Scan for the cell matching the given text and deliver its (x, y) coordinate at center. 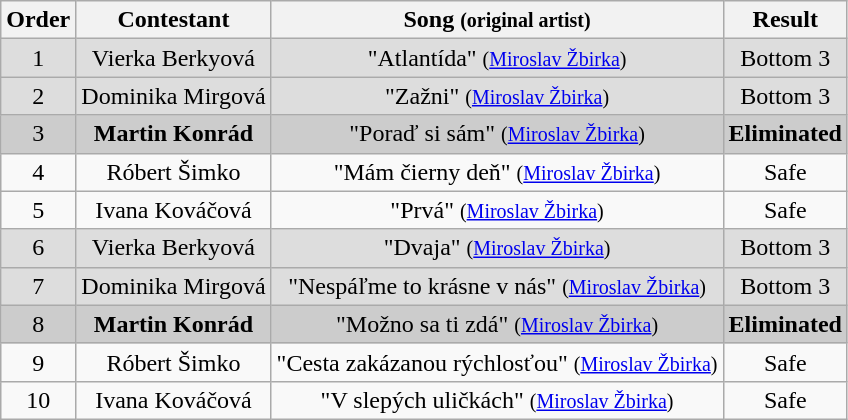
"Mám čierny deň" (Miroslav Žbirka) (497, 172)
4 (38, 172)
Result (785, 20)
2 (38, 96)
"Cesta zakázanou rýchlosťou" (Miroslav Žbirka) (497, 362)
"Zažni" (Miroslav Žbirka) (497, 96)
"Prvá" (Miroslav Žbirka) (497, 210)
5 (38, 210)
8 (38, 324)
6 (38, 248)
"Dvaja" (Miroslav Žbirka) (497, 248)
"Nespáľme to krásne v nás" (Miroslav Žbirka) (497, 286)
Contestant (174, 20)
"Poraď si sám" (Miroslav Žbirka) (497, 134)
9 (38, 362)
3 (38, 134)
10 (38, 400)
"V slepých uličkách" (Miroslav Žbirka) (497, 400)
1 (38, 58)
Order (38, 20)
"Atlantída" (Miroslav Žbirka) (497, 58)
Song (original artist) (497, 20)
7 (38, 286)
"Možno sa ti zdá" (Miroslav Žbirka) (497, 324)
